For the text-containing cell, return its midpoint in [x, y] coordinate format. 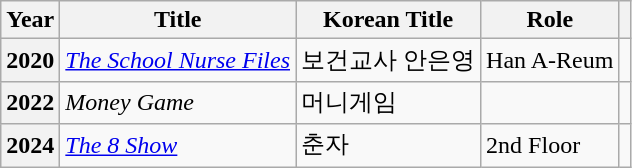
2022 [30, 102]
Korean Title [388, 20]
Money Game [178, 102]
Year [30, 20]
Role [550, 20]
Han A-Reum [550, 60]
2024 [30, 146]
2020 [30, 60]
2nd Floor [550, 146]
The School Nurse Files [178, 60]
춘자 [388, 146]
보건교사 안은영 [388, 60]
머니게임 [388, 102]
The 8 Show [178, 146]
Title [178, 20]
